Provide the [X, Y] coordinate of the cell's center where the given text is located.  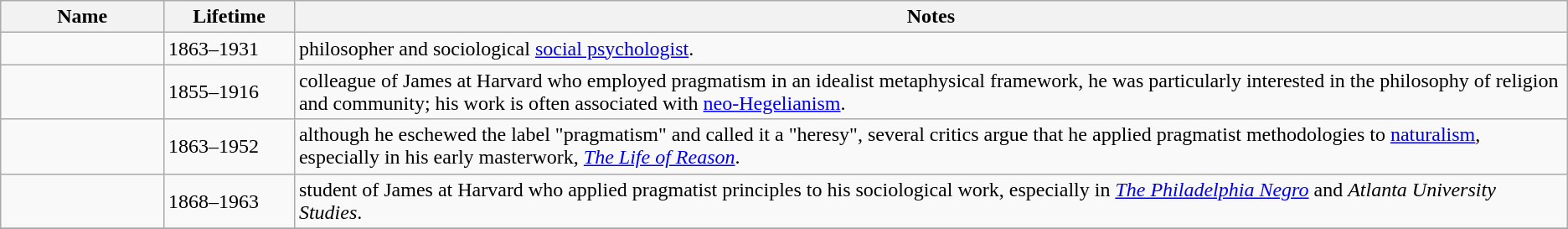
1855–1916 [230, 92]
philosopher and sociological social psychologist. [931, 49]
Name [82, 17]
1863–1952 [230, 146]
1863–1931 [230, 49]
1868–1963 [230, 201]
Lifetime [230, 17]
Notes [931, 17]
